Provide the [x, y] coordinate of the cell's center where the given text is located.  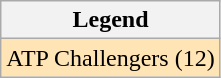
Legend [110, 20]
ATP Challengers (12) [110, 58]
